Provide the [x, y] coordinate of the cell's center where the given text is located.  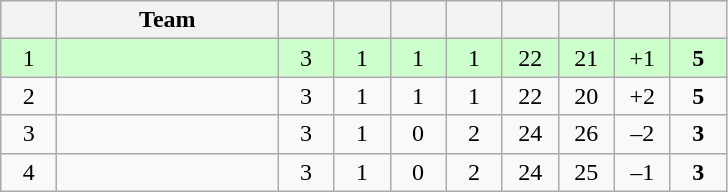
–1 [642, 172]
21 [586, 58]
4 [29, 172]
20 [586, 96]
25 [586, 172]
+1 [642, 58]
Team [168, 20]
26 [586, 134]
–2 [642, 134]
+2 [642, 96]
